From the cell containing the given text, extract its center point as (x, y) coordinate. 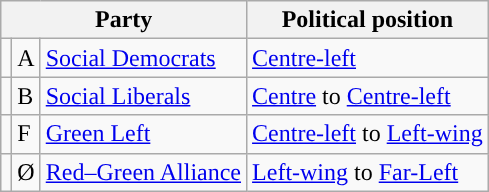
Social Liberals (143, 96)
Red–Green Alliance (143, 172)
Left-wing to Far-Left (368, 172)
Party (124, 20)
Political position (368, 20)
Centre to Centre-left (368, 96)
B (26, 96)
Centre-left to Left-wing (368, 134)
Centre-left (368, 58)
Ø (26, 172)
A (26, 58)
F (26, 134)
Social Democrats (143, 58)
Green Left (143, 134)
